Search for the cell housing the specified text and yield its (x, y) center coordinate. 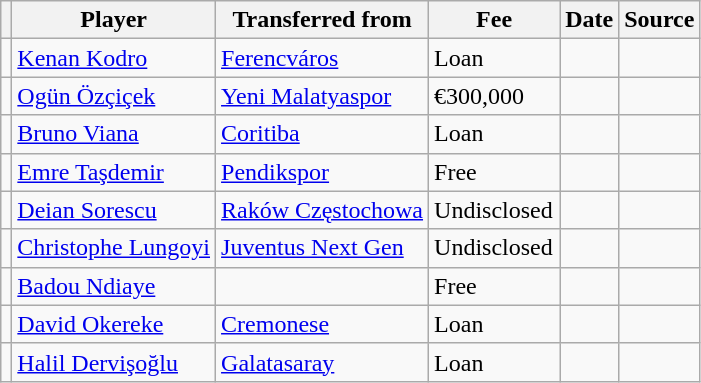
Yeni Malatyaspor (322, 96)
Bruno Viana (114, 134)
Ferencváros (322, 58)
Coritiba (322, 134)
€300,000 (494, 96)
Galatasaray (322, 362)
Cremonese (322, 324)
Player (114, 20)
Date (590, 20)
David Okereke (114, 324)
Deian Sorescu (114, 210)
Juventus Next Gen (322, 248)
Source (660, 20)
Badou Ndiaye (114, 286)
Raków Częstochowa (322, 210)
Emre Taşdemir (114, 172)
Fee (494, 20)
Christophe Lungoyi (114, 248)
Halil Dervişoğlu (114, 362)
Transferred from (322, 20)
Pendikspor (322, 172)
Ogün Özçiçek (114, 96)
Kenan Kodro (114, 58)
